Extract the (X, Y) coordinate from the center of the cell holding the provided text.  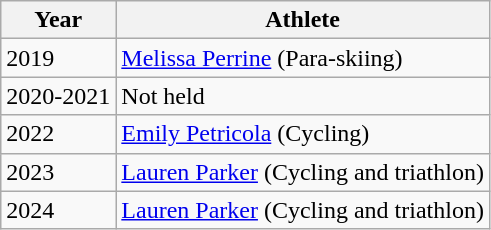
Not held (303, 96)
2024 (58, 210)
Emily Petricola (Cycling) (303, 134)
2020-2021 (58, 96)
Year (58, 20)
Athlete (303, 20)
2022 (58, 134)
2019 (58, 58)
2023 (58, 172)
Melissa Perrine (Para-skiing) (303, 58)
